For the text-containing cell, return its midpoint in (X, Y) coordinate format. 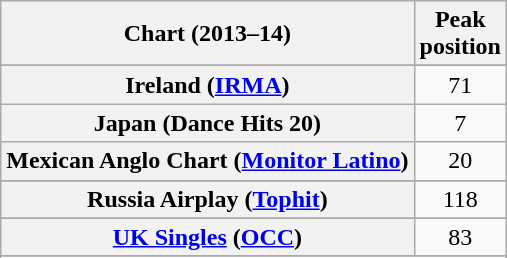
Peakposition (460, 34)
118 (460, 199)
20 (460, 161)
Russia Airplay (Tophit) (208, 199)
7 (460, 123)
Mexican Anglo Chart (Monitor Latino) (208, 161)
83 (460, 237)
UK Singles (OCC) (208, 237)
Ireland (IRMA) (208, 85)
71 (460, 85)
Japan (Dance Hits 20) (208, 123)
Chart (2013–14) (208, 34)
